Pinpoint the cell where the given text exists, returning its (x, y) midpoint coordinate. 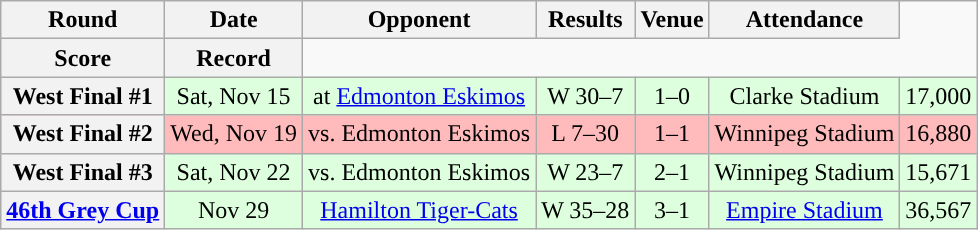
W 30–7 (586, 96)
West Final #3 (83, 172)
Nov 29 (234, 210)
West Final #2 (83, 134)
West Final #1 (83, 96)
Attendance (804, 20)
Results (586, 20)
2–1 (672, 172)
Hamilton Tiger-Cats (420, 210)
W 35–28 (586, 210)
Sat, Nov 15 (234, 96)
17,000 (938, 96)
W 23–7 (586, 172)
L 7–30 (586, 134)
Empire Stadium (804, 210)
Sat, Nov 22 (234, 172)
46th Grey Cup (83, 210)
36,567 (938, 210)
15,671 (938, 172)
1–1 (672, 134)
Venue (672, 20)
Wed, Nov 19 (234, 134)
Score (83, 58)
Record (234, 58)
16,880 (938, 134)
1–0 (672, 96)
at Edmonton Eskimos (420, 96)
3–1 (672, 210)
Round (83, 20)
Clarke Stadium (804, 96)
Opponent (420, 20)
Date (234, 20)
